From the cell containing the given text, extract its center point as [X, Y] coordinate. 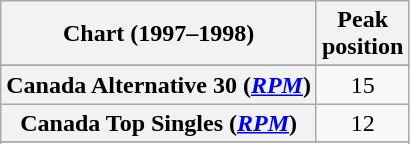
Chart (1997–1998) [159, 34]
Canada Top Singles (RPM) [159, 123]
Peakposition [362, 34]
12 [362, 123]
Canada Alternative 30 (RPM) [159, 85]
15 [362, 85]
